Find where the given text appears and provide that cell's center as [X, Y] coordinate. 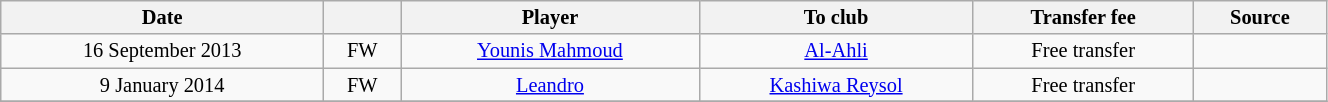
9 January 2014 [162, 85]
Leandro [550, 85]
Source [1260, 17]
Younis Mahmoud [550, 51]
To club [836, 17]
Al-Ahli [836, 51]
Transfer fee [1083, 17]
16 September 2013 [162, 51]
Date [162, 17]
Kashiwa Reysol [836, 85]
Player [550, 17]
